Search for the cell housing the specified text and yield its [X, Y] center coordinate. 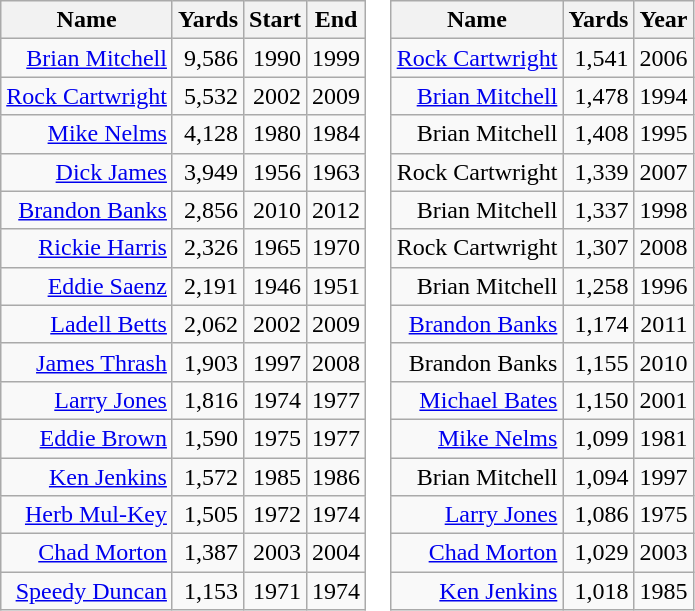
9,586 [208, 58]
2012 [336, 210]
Eddie Saenz [87, 286]
Dick James [87, 172]
1980 [276, 134]
1,174 [598, 324]
1972 [276, 515]
1,478 [598, 96]
1,018 [598, 591]
2,191 [208, 286]
Eddie Brown [87, 438]
1,541 [598, 58]
1971 [276, 591]
1,337 [598, 210]
1,099 [598, 438]
2,326 [208, 248]
Year [664, 20]
Ladell Betts [87, 324]
End [336, 20]
1,258 [598, 286]
2011 [664, 324]
Herb Mul-Key [87, 515]
1,155 [598, 362]
1990 [276, 58]
5,532 [208, 96]
2004 [336, 553]
2,856 [208, 210]
1984 [336, 134]
1998 [664, 210]
1995 [664, 134]
1,029 [598, 553]
1,590 [208, 438]
1965 [276, 248]
2001 [664, 400]
1963 [336, 172]
1956 [276, 172]
1,153 [208, 591]
2007 [664, 172]
1994 [664, 96]
1,505 [208, 515]
1,086 [598, 515]
2006 [664, 58]
1,408 [598, 134]
1,816 [208, 400]
1,339 [598, 172]
1981 [664, 438]
1,094 [598, 477]
1,903 [208, 362]
1,387 [208, 553]
1986 [336, 477]
1951 [336, 286]
1999 [336, 58]
Speedy Duncan [87, 591]
1970 [336, 248]
1946 [276, 286]
Rickie Harris [87, 248]
2,062 [208, 324]
1,150 [598, 400]
1,307 [598, 248]
3,949 [208, 172]
Michael Bates [477, 400]
Start [276, 20]
James Thrash [87, 362]
1,572 [208, 477]
4,128 [208, 134]
1996 [664, 286]
